Identify which cell holds the provided text, then report its [X, Y] central coordinate. 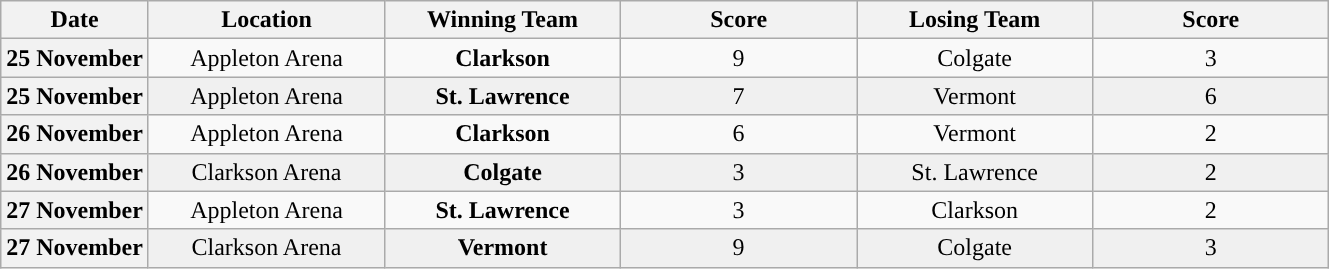
Losing Team [975, 20]
Winning Team [503, 20]
7 [739, 96]
Date [75, 20]
Location [266, 20]
